Scan for the cell matching the given text and deliver its (X, Y) coordinate at center. 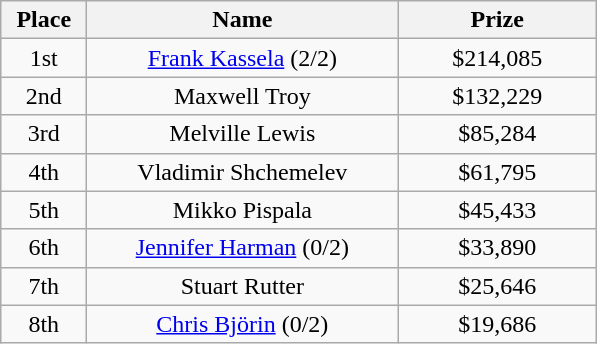
1st (44, 58)
Chris Björin (0/2) (242, 324)
2nd (44, 96)
3rd (44, 134)
Prize (498, 20)
$85,284 (498, 134)
Jennifer Harman (0/2) (242, 248)
4th (44, 172)
$45,433 (498, 210)
8th (44, 324)
5th (44, 210)
6th (44, 248)
Vladimir Shchemelev (242, 172)
Frank Kassela (2/2) (242, 58)
Mikko Pispala (242, 210)
$25,646 (498, 286)
Name (242, 20)
Stuart Rutter (242, 286)
7th (44, 286)
$19,686 (498, 324)
Place (44, 20)
$61,795 (498, 172)
Maxwell Troy (242, 96)
Melville Lewis (242, 134)
$33,890 (498, 248)
$132,229 (498, 96)
$214,085 (498, 58)
